From the cell containing the given text, extract its center point as [X, Y] coordinate. 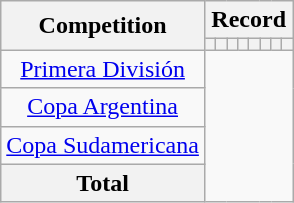
Record [248, 20]
Copa Argentina [103, 107]
Competition [103, 26]
Copa Sudamericana [103, 145]
Primera División [103, 69]
Total [103, 183]
